Determine the (x, y) coordinate at the center of the cell enclosing the given text.  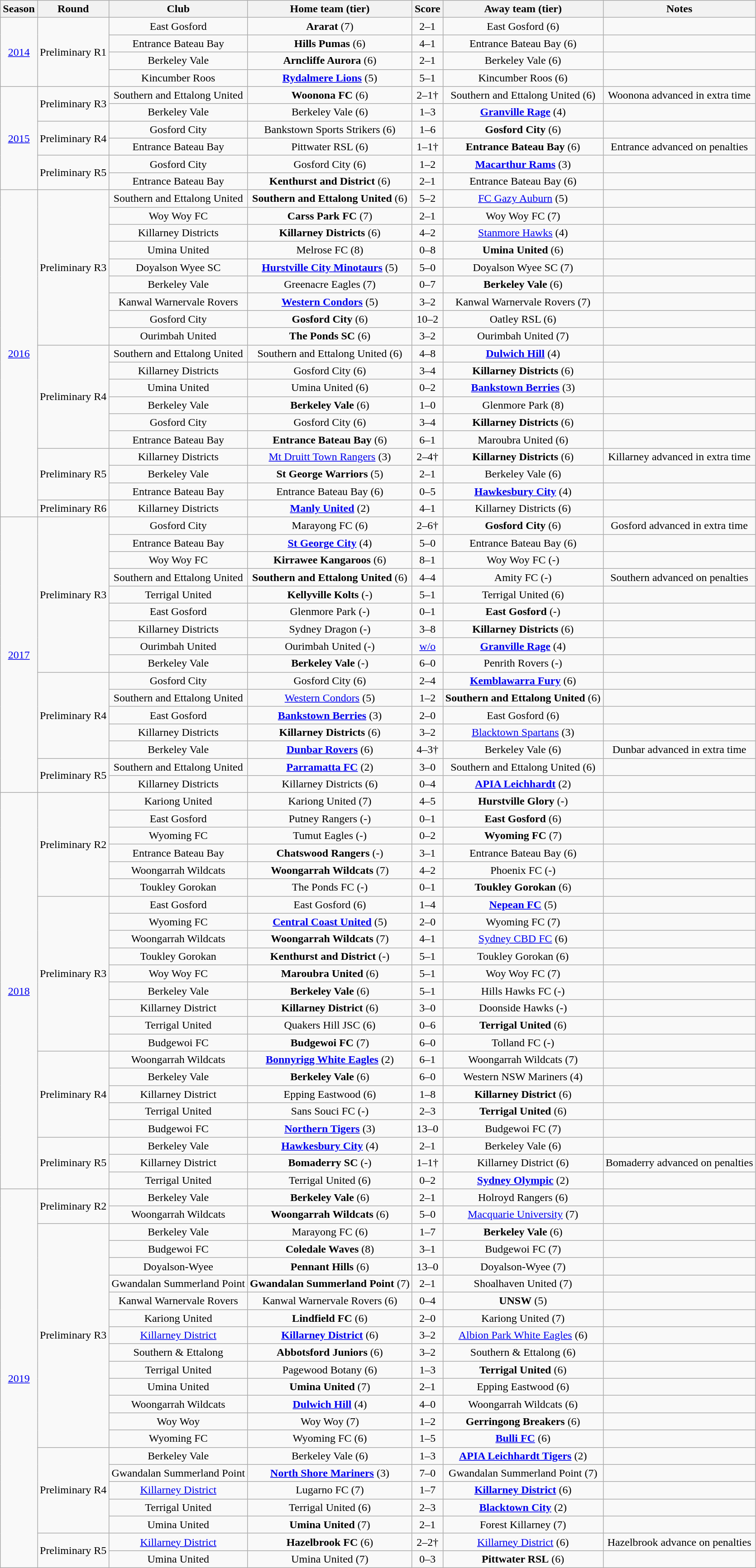
Western NSW Mariners (4) (523, 1077)
Rydalmere Lions (5) (330, 78)
Amity FC (-) (523, 577)
4–4 (427, 577)
Northern Tigers (3) (330, 1129)
Wyoming FC (6) (330, 1439)
Kanwal Warnervale Rovers (6) (330, 1301)
8–1 (427, 560)
Manly United (2) (330, 509)
Home team (tier) (330, 9)
Gosford advanced in extra time (679, 526)
2014 (19, 52)
0–7 (427, 285)
Shoalhaven United (7) (523, 1283)
The Ponds FC (-) (330, 887)
Hills Pumas (6) (330, 43)
Doonside Hawks (-) (523, 1008)
Bankstown Sports Strikers (6) (330, 129)
4–0 (427, 1404)
2–4 (427, 681)
Forest Killarney (7) (523, 1525)
East Gosford (-) (523, 612)
Lindfield FC (6) (330, 1318)
FC Gazy Auburn (5) (523, 198)
3–8 (427, 629)
Woy Woy (178, 1421)
Hurstville Glory (-) (523, 801)
Sydney Dragon (-) (330, 629)
Kenthurst and District (6) (330, 181)
4–3† (427, 749)
Club (178, 9)
Entrance advanced on penalties (679, 147)
Kemblawarra Fury (6) (523, 681)
Mt Druitt Town Rangers (3) (330, 457)
Macquarie University (7) (523, 1215)
The Ponds SC (6) (330, 336)
Kincumber Roos (178, 78)
Southern & Ettalong (178, 1353)
St George City (4) (330, 543)
Southern advanced on penalties (679, 577)
1–8 (427, 1094)
Hurstville City Minotaurs (5) (330, 267)
Parramatta FC (2) (330, 767)
Gerringong Breakers (6) (523, 1421)
Kincumber Roos (6) (523, 78)
2016 (19, 353)
Stanmore Hawks (4) (523, 233)
Chatswood Rangers (-) (330, 853)
Central Coast United (5) (330, 922)
Kirrawee Kangaroos (6) (330, 560)
Preliminary R6 (73, 509)
Berkeley Vale (-) (330, 663)
Oatley RSL (6) (523, 319)
APIA Leichhardt (2) (523, 784)
Ourimbah United (-) (330, 646)
5–2 (427, 198)
Season (19, 9)
Greenacre Eagles (7) (330, 285)
Woonona FC (6) (330, 95)
Ourimbah United (7) (523, 336)
Preliminary R1 (73, 52)
Glenmore Park (-) (330, 612)
Hills Hawks FC (-) (523, 991)
Sans Souci FC (-) (330, 1111)
APIA Leichhardt Tigers (2) (523, 1456)
Tolland FC (-) (523, 1042)
Bomaderry advanced on penalties (679, 1163)
1–4 (427, 905)
Nepean FC (5) (523, 905)
Dunbar Rovers (6) (330, 749)
Kenthurst and District (-) (330, 956)
Bulli FC (6) (523, 1439)
Notes (679, 9)
North Shore Mariners (3) (330, 1473)
2–2† (427, 1542)
Sydney CBD FC (6) (523, 939)
2–6† (427, 526)
Away team (tier) (523, 9)
1–6 (427, 129)
Carss Park FC (7) (330, 216)
Woonona advanced in extra time (679, 95)
Quakers Hill JSC (6) (330, 1025)
Phoenix FC (-) (523, 870)
0–5 (427, 491)
Blacktown City (2) (523, 1507)
St George Warriors (5) (330, 474)
Round (73, 9)
Putney Rangers (-) (330, 819)
Pagewood Botany (6) (330, 1370)
0–6 (427, 1025)
Lugarno FC (7) (330, 1490)
1–5 (427, 1439)
UNSW (5) (523, 1301)
Woy Woy FC (-) (523, 560)
Woy Woy (7) (330, 1421)
Arncliffe Aurora (6) (330, 61)
Coledale Waves (8) (330, 1249)
Kellyville Kolts (-) (330, 595)
Bonnyrigg White Eagles (2) (330, 1060)
Pennant Hills (6) (330, 1266)
Doyalson Wyee SC (7) (523, 267)
10–2 (427, 319)
Doyalson-Wyee (178, 1266)
Blacktown Spartans (3) (523, 732)
Ararat (7) (330, 26)
Southern & Ettalong (6) (523, 1353)
Holroyd Rangers (6) (523, 1197)
0–3 (427, 1559)
2018 (19, 991)
Hazelbrook advance on penalties (679, 1542)
Hazelbrook FC (6) (330, 1542)
2015 (19, 138)
Score (427, 9)
0–8 (427, 250)
Macarthur Rams (3) (523, 164)
w/o (427, 646)
Doyalson Wyee SC (178, 267)
7–0 (427, 1473)
2–1† (427, 95)
2–4† (427, 457)
Killarney advanced in extra time (679, 457)
4–8 (427, 353)
2019 (19, 1378)
Kanwal Warnervale Rovers (7) (523, 302)
Doyalson-Wyee (7) (523, 1266)
4–5 (427, 801)
Sydney Olympic (2) (523, 1180)
Penrith Rovers (-) (523, 663)
1–0 (427, 405)
Dunbar advanced in extra time (679, 749)
Albion Park White Eagles (6) (523, 1335)
Tumut Eagles (-) (330, 836)
Bomaderry SC (-) (330, 1163)
Abbotsford Juniors (6) (330, 1353)
2017 (19, 655)
Melrose FC (8) (330, 250)
Glenmore Park (8) (523, 405)
